Search for the cell housing the specified text and yield its (x, y) center coordinate. 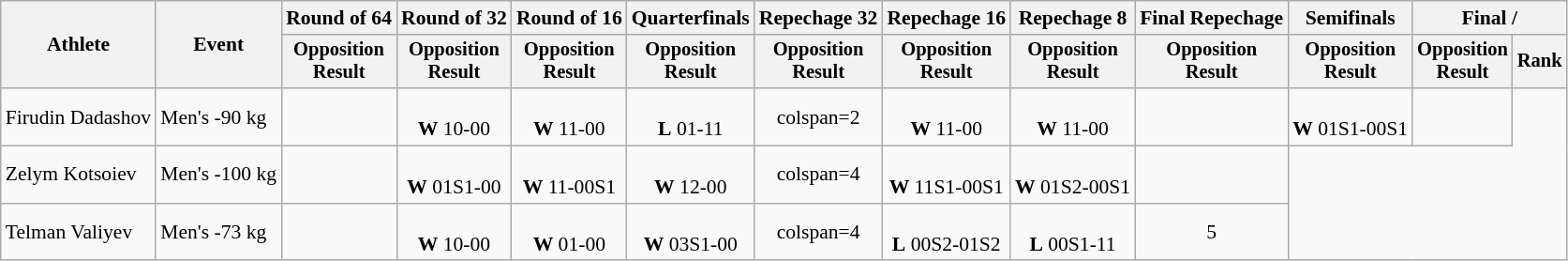
W 01S1-00 (454, 175)
L 00S2-01S2 (947, 233)
Firudin Dadashov (79, 116)
W 01-00 (570, 233)
Round of 64 (339, 18)
Event (218, 45)
Athlete (79, 45)
W 01S2-00S1 (1072, 175)
Quarterfinals (691, 18)
Men's -90 kg (218, 116)
Repechage 8 (1072, 18)
L 01-11 (691, 116)
Men's -73 kg (218, 233)
Rank (1540, 62)
W 12-00 (691, 175)
5 (1211, 233)
W 01S1-00S1 (1350, 116)
Round of 32 (454, 18)
W 11S1-00S1 (947, 175)
W 03S1-00 (691, 233)
Semifinals (1350, 18)
colspan=2 (819, 116)
Telman Valiyev (79, 233)
Men's -100 kg (218, 175)
Repechage 16 (947, 18)
Final Repechage (1211, 18)
L 00S1-11 (1072, 233)
Round of 16 (570, 18)
Zelym Kotsoiev (79, 175)
W 11-00S1 (570, 175)
Final / (1489, 18)
Repechage 32 (819, 18)
